Output the (x, y) coordinate of the center of the cell containing the given text.  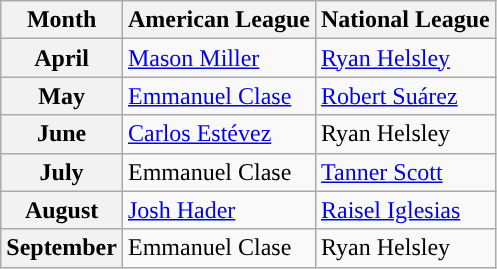
Mason Miller (218, 58)
April (62, 58)
Tanner Scott (405, 172)
Robert Suárez (405, 96)
September (62, 248)
July (62, 172)
August (62, 210)
Carlos Estévez (218, 134)
American League (218, 20)
Josh Hader (218, 210)
Month (62, 20)
June (62, 134)
Raisel Iglesias (405, 210)
National League (405, 20)
May (62, 96)
